Extract the [x, y] coordinate from the center of the cell holding the provided text.  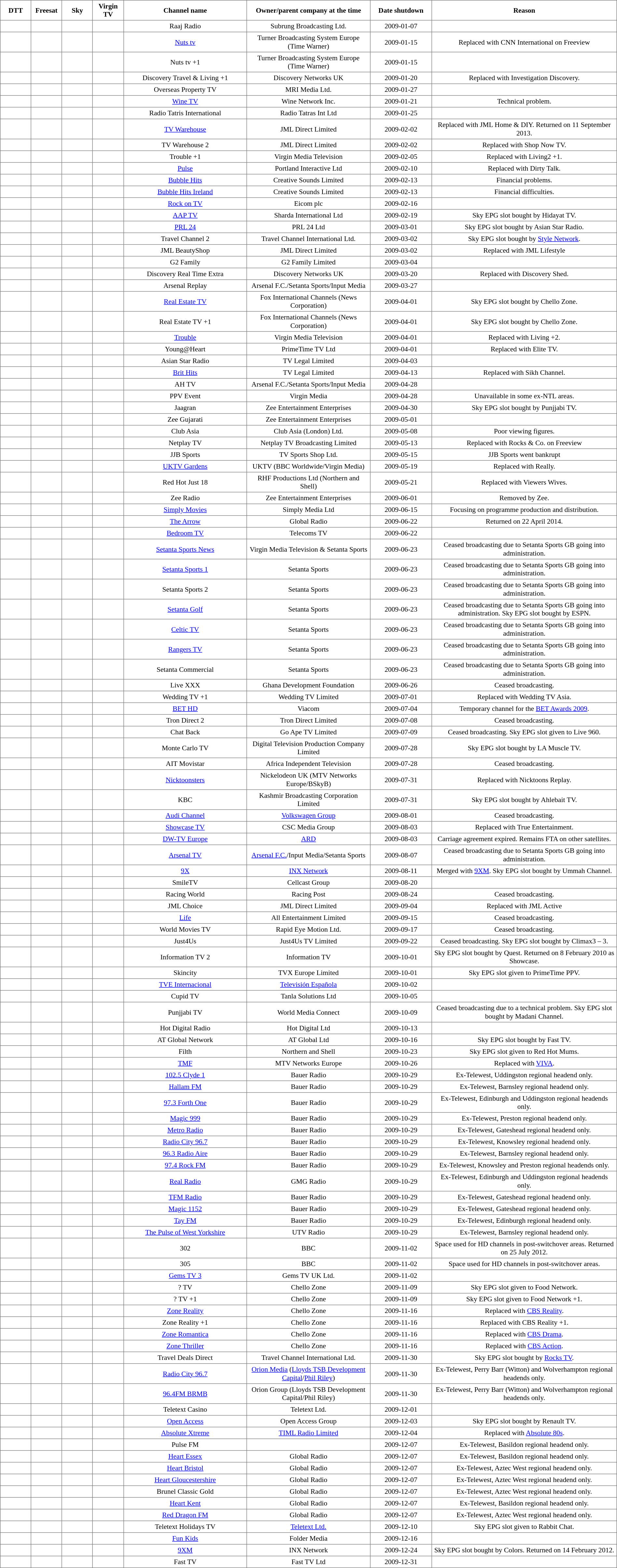
MTV Networks Europe [308, 1063]
Setanta Sports 1 [185, 569]
Replaced with CBS Reality +1. [524, 1322]
2009-01-27 [401, 90]
2009-03-20 [401, 274]
2009-12-04 [401, 1433]
TVE Internacional [185, 984]
G2 Family Limited [308, 262]
Rapid Eye Motion Ltd. [308, 929]
Absolute Xtreme [185, 1433]
Racing Post [308, 894]
UTV Radio [308, 1232]
Sky EPG slot bought by Renault TV. [524, 1421]
Sharda International Ltd [308, 215]
Life [185, 918]
2009-02-16 [401, 204]
World Media Connect [308, 1012]
Wine Network Inc. [308, 101]
Magic 1152 [185, 1209]
TIML Radio Limited [308, 1433]
Nuts tv [185, 42]
2009-01-07 [401, 26]
Wedding TV Limited [308, 697]
Open Access Group [308, 1421]
Replaced with Dirty Talk. [524, 168]
Replaced with CBS Reality. [524, 1311]
2009-10-26 [401, 1063]
Viacom [308, 709]
Poor viewing figures. [524, 431]
Virgin Media [308, 396]
Real Estate TV [185, 302]
Replaced with Elite TV. [524, 349]
Pulse [185, 168]
305 [185, 1264]
AIT Movistar [185, 764]
Sky EPG slot given to Red Hot Mums. [524, 1052]
2009-08-07 [401, 855]
Netplay TV Broadcasting Limited [308, 443]
Nickelodeon UK (MTV Networks Europe/BSkyB) [308, 780]
Bubble Hits [185, 180]
PrimeTime TV Ltd [308, 349]
Just4Us [185, 941]
Discovery Travel & Living +1 [185, 78]
Real Radio [185, 1181]
Owner/parent company at the time [308, 10]
Ex-Telewest, Knowsley regional headend only. [524, 1142]
Overseas Property TV [185, 90]
Sky EPG slot bought by Colors. Returned on 14 February 2012. [524, 1550]
Replaced with Sikh Channel. [524, 373]
Hot Digital Radio [185, 1028]
Go Ape TV Limited [308, 732]
Digital Television Production Company Limited [308, 748]
Netplay TV [185, 443]
Open Access [185, 1421]
2009-09-17 [401, 929]
302 [185, 1248]
2009-04-03 [401, 361]
Ex-Telewest, Uddingston regional headend only. [524, 1075]
PPV Event [185, 396]
Asian Star Radio [185, 361]
Orion Media (Lloyds TSB Development Capital/Phil Riley) [308, 1374]
CSC Media Group [308, 827]
DW-TV Europe [185, 839]
Ex-Telewest, Knowsley and Preston regional headends only. [524, 1165]
2009-12-31 [401, 1562]
Tay FM [185, 1221]
2009-04-30 [401, 408]
Temporary channel for the BET Awards 2009. [524, 709]
96.3 Radio Aire [185, 1153]
Brunel Classic Gold [185, 1491]
DTT [16, 10]
UKTV Gardens [185, 466]
Ceased broadcasting due to Setanta Sports GB going into administration. Sky EPG slot bought by ESPN. [524, 609]
Metro Radio [185, 1130]
Setanta Sports 2 [185, 589]
Racing World [185, 894]
The Pulse of West Yorkshire [185, 1232]
Nuts tv +1 [185, 62]
2009-03-04 [401, 262]
Young@Heart [185, 349]
Fun Kids [185, 1538]
Space used for HD channels in post-switchover areas. [524, 1264]
Sky EPG slot bought by Quest. Returned on 8 February 2010 as Showcase. [524, 957]
Zone Thriller [185, 1346]
Trouble [185, 337]
Fast TV Ltd [308, 1562]
2009-07-09 [401, 732]
Kashmir Broadcasting Corporation Limited [308, 800]
Africa Independent Television [308, 764]
Replaced with JML Home & DIY. Returned on 11 September 2013. [524, 129]
Ceased broadcasting due to a technical problem. Sky EPG slot bought by Madani Channel. [524, 1012]
2009-10-02 [401, 984]
Wedding TV +1 [185, 697]
Replaced with Rocks & Co. on Freeview [524, 443]
Discovery Real Time Extra [185, 274]
Replaced with JML Lifestyle [524, 250]
Ex-Telewest, Preston regional headend only. [524, 1118]
Replaced with Investigation Discovery. [524, 78]
BET HD [185, 709]
97.4 Rock FM [185, 1165]
Just4Us TV Limited [308, 941]
Celtic TV [185, 629]
Replaced with Shop Now TV. [524, 145]
Gems TV UK Ltd. [308, 1276]
Zee Gujarati [185, 419]
Ceased broadcasting. Sky EPG slot given to Live 960. [524, 732]
Jaagran [185, 408]
JML BeautyShop [185, 250]
TV Warehouse [185, 129]
2009-08-24 [401, 894]
Real Estate TV +1 [185, 321]
Replaced with JML Active [524, 906]
TV Sports Shop Ltd. [308, 455]
Radio Tatras Int Ltd [308, 113]
9X [185, 871]
Space used for HD channels in post-switchover areas. Returned on 25 July 2012. [524, 1248]
Ceased broadcasting. Sky EPG slot bought by Climax3 – 3. [524, 941]
2009-07-08 [401, 720]
Sky EPG slot bought by Punjjabi TV. [524, 408]
Replaced with VIVA. [524, 1063]
Sky EPG slot bought by Asian Star Radio. [524, 227]
Northern and Shell [308, 1052]
2009-12-24 [401, 1550]
Sky [77, 10]
2009-12-10 [401, 1527]
Zee Radio [185, 498]
2009-05-19 [401, 466]
Heart Essex [185, 1456]
Sky EPG slot given to Rabbit Chat. [524, 1527]
Arsenal Replay [185, 286]
Replaced with Absolute 80s. [524, 1433]
2009-04-13 [401, 373]
Setanta Sports News [185, 549]
World Movies TV [185, 929]
Technical problem. [524, 101]
PRL 24 [185, 227]
2009-05-15 [401, 455]
Replaced with True Entertainment. [524, 827]
Arsenal TV [185, 855]
Red Hot Just 18 [185, 482]
Tron Direct 2 [185, 720]
Filth [185, 1052]
102.5 Clyde 1 [185, 1075]
2009-10-13 [401, 1028]
2009-01-21 [401, 101]
Travel Deals Direct [185, 1358]
Replaced with Living +2. [524, 337]
Sky EPG slot given to Food Network. [524, 1287]
Gems TV 3 [185, 1276]
Tron Direct Limited [308, 720]
Virgin Media Television & Setanta Sports [308, 549]
Sky EPG slot bought by Ahlebait TV. [524, 800]
2009-12-03 [401, 1421]
AH TV [185, 384]
Virgin TV [108, 10]
Heart Kent [185, 1503]
Sky EPG slot bought by Rocks TV. [524, 1358]
2009-06-01 [401, 498]
Returned on 22 April 2014. [524, 521]
Simply Movies [185, 510]
Setanta Commercial [185, 669]
Replaced with Discovery Shed. [524, 274]
? TV [185, 1287]
Hallam FM [185, 1087]
Replaced with Wedding TV Asia. [524, 697]
Rock on TV [185, 204]
Eicom plc [308, 204]
Replaced with Living2 +1. [524, 157]
2009-05-01 [401, 419]
2009-10-09 [401, 1012]
Pulse FM [185, 1445]
Cellcast Group [308, 883]
Replaced with Viewers Wives. [524, 482]
Subrung Broadcasting Ltd. [308, 26]
Audi Channel [185, 815]
2009-08-20 [401, 883]
Reason [524, 10]
Bedroom TV [185, 533]
Heart Bristol [185, 1468]
RHF Productions Ltd (Northern and Shell) [308, 482]
AT Global Network [185, 1040]
Club Asia (London) Ltd. [308, 431]
2009-10-23 [401, 1052]
2009-07-04 [401, 709]
9XM [185, 1550]
2009-02-19 [401, 215]
Hot Digital Ltd [308, 1028]
Date shutdown [401, 10]
Replaced with CBS Action. [524, 1346]
Channel name [185, 10]
TV Warehouse 2 [185, 145]
2009-02-10 [401, 168]
2009-10-05 [401, 996]
Sky EPG slot bought by Fast TV. [524, 1040]
Sky EPG slot given to Food Network +1. [524, 1299]
Magic 999 [185, 1118]
2009-08-01 [401, 815]
2009-05-21 [401, 482]
2009-10-16 [401, 1040]
JML Choice [185, 906]
Replaced with CNN International on Freeview [524, 42]
Sky EPG slot bought by LA Muscle TV. [524, 748]
Travel Channel 2 [185, 239]
2009-02-05 [401, 157]
2009-05-13 [401, 443]
Sky EPG slot bought by Hidayat TV. [524, 215]
2009-09-15 [401, 918]
Merged with 9XM. Sky EPG slot bought by Ummah Channel. [524, 871]
Volkswagen Group [308, 815]
AAP TV [185, 215]
Unavailable in some ex-NTL areas. [524, 396]
TVX Europe Limited [308, 973]
2009-01-20 [401, 78]
2009-06-15 [401, 510]
The Arrow [185, 521]
2009-09-04 [401, 906]
Live XXX [185, 685]
TFM Radio [185, 1197]
Financial difficulties. [524, 192]
Punjjabi TV [185, 1012]
Setanta Golf [185, 609]
Club Asia [185, 431]
All Entertainment Limited [308, 918]
Monte Carlo TV [185, 748]
97.3 Forth One [185, 1103]
Replaced with CBS Drama. [524, 1334]
2009-06-26 [401, 685]
2009-03-01 [401, 227]
Brit Hits [185, 373]
Sky EPG slot bought by Style Network. [524, 239]
Rangers TV [185, 649]
Nicktoonsters [185, 780]
Tanla Solutions Ltd [308, 996]
Chat Back [185, 732]
Information TV [308, 957]
Teletext Casino [185, 1409]
Ex-Telewest, Edinburgh regional headend only. [524, 1221]
96.4FM BRMB [185, 1394]
G2 Family [185, 262]
Sky EPG slot given to PrimeTime PPV. [524, 973]
Replaced with Really. [524, 466]
2009-08-11 [401, 871]
AT Global Ltd [308, 1040]
2009-07-01 [401, 697]
PRL 24 Ltd [308, 227]
Showcase TV [185, 827]
Focusing on programme production and distribution. [524, 510]
MRI Media Ltd. [308, 90]
Zone Romantica [185, 1334]
Televisión Española [308, 984]
Orion Group (Lloyds TSB Development Capital/Phil Riley) [308, 1394]
Simply Media Ltd [308, 510]
Red Dragon FM [185, 1515]
2009-12-16 [401, 1538]
TMF [185, 1063]
JJB Sports went bankrupt [524, 455]
Removed by Zee. [524, 498]
Trouble +1 [185, 157]
2009-03-27 [401, 286]
Cupid TV [185, 996]
Ghana Development Foundation [308, 685]
Information TV 2 [185, 957]
Carriage agreement expired. Remains FTA on other satellites. [524, 839]
2009-09-22 [401, 941]
KBC [185, 800]
Financial problems. [524, 180]
JJB Sports [185, 455]
2009-05-08 [401, 431]
ARD [308, 839]
SmileTV [185, 883]
Bubble Hits Ireland [185, 192]
Freesat [46, 10]
Zone Reality +1 [185, 1322]
Folder Media [308, 1538]
Telecoms TV [308, 533]
UKTV (BBC Worldwide/Virgin Media) [308, 466]
? TV +1 [185, 1299]
Radio Tatris International [185, 113]
Portland Interactive Ltd [308, 168]
Heart Gloucestershire [185, 1480]
Zone Reality [185, 1311]
Replaced with Nicktoons Replay. [524, 780]
Teletext Holidays TV [185, 1527]
Skincity [185, 973]
Arsenal F.C./Input Media/Setanta Sports [308, 855]
Wine TV [185, 101]
Raaj Radio [185, 26]
2009-12-01 [401, 1409]
GMG Radio [308, 1181]
2009-01-25 [401, 113]
Fast TV [185, 1562]
